Determine the [X, Y] coordinate at the center of the cell enclosing the given text.  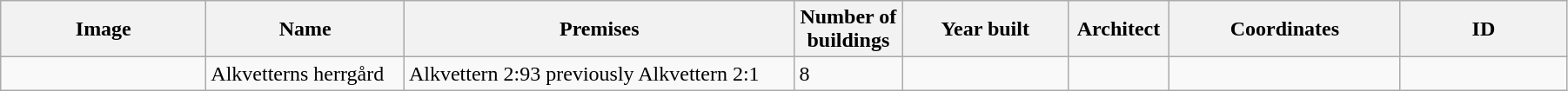
Name [305, 29]
Alkvettern 2:93 previously Alkvettern 2:1 [599, 74]
Architect [1119, 29]
8 [848, 74]
Number ofbuildings [848, 29]
ID [1483, 29]
Alkvetterns herrgård [305, 74]
Premises [599, 29]
Image [104, 29]
Year built [985, 29]
Coordinates [1284, 29]
